Detect which cell encompasses the target text, then output its [X, Y] center coordinate. 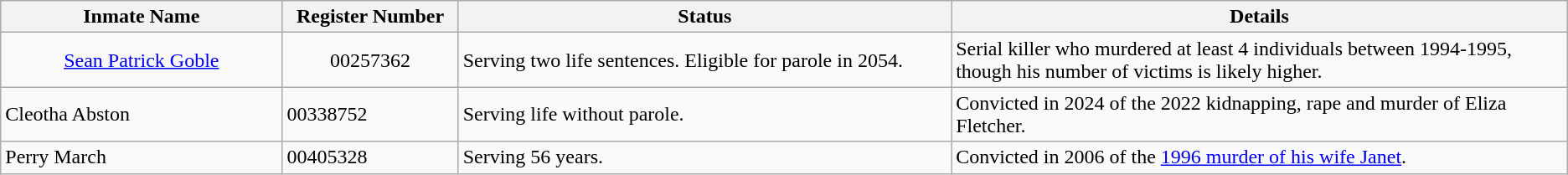
Convicted in 2024 of the 2022 kidnapping, rape and murder of Eliza Fletcher. [1260, 114]
Convicted in 2006 of the 1996 murder of his wife Janet. [1260, 157]
Serving 56 years. [704, 157]
Cleotha Abston [142, 114]
00338752 [370, 114]
Register Number [370, 17]
Details [1260, 17]
Inmate Name [142, 17]
Serving two life sentences. Eligible for parole in 2054. [704, 60]
Status [704, 17]
00257362 [370, 60]
Sean Patrick Goble [142, 60]
Serving life without parole. [704, 114]
Perry March [142, 157]
00405328 [370, 157]
Serial killer who murdered at least 4 individuals between 1994-1995, though his number of victims is likely higher. [1260, 60]
